For the text-containing cell, return its midpoint in [X, Y] coordinate format. 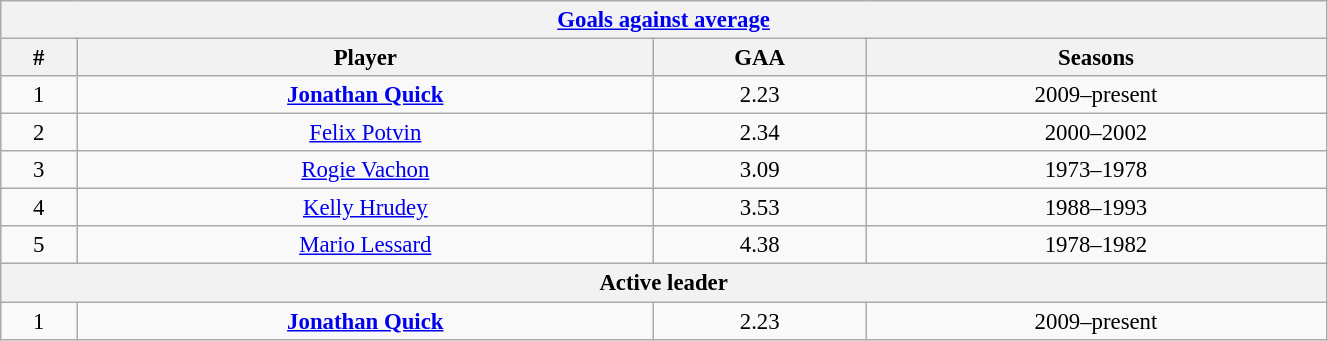
3.09 [760, 170]
4 [39, 208]
3.53 [760, 208]
3 [39, 170]
Player [366, 58]
2000–2002 [1096, 133]
2.34 [760, 133]
GAA [760, 58]
1978–1982 [1096, 245]
Mario Lessard [366, 245]
Felix Potvin [366, 133]
Seasons [1096, 58]
2 [39, 133]
Active leader [664, 283]
5 [39, 245]
Kelly Hrudey [366, 208]
# [39, 58]
4.38 [760, 245]
1988–1993 [1096, 208]
Rogie Vachon [366, 170]
1973–1978 [1096, 170]
Goals against average [664, 20]
